Identify which cell holds the provided text, then report its [x, y] central coordinate. 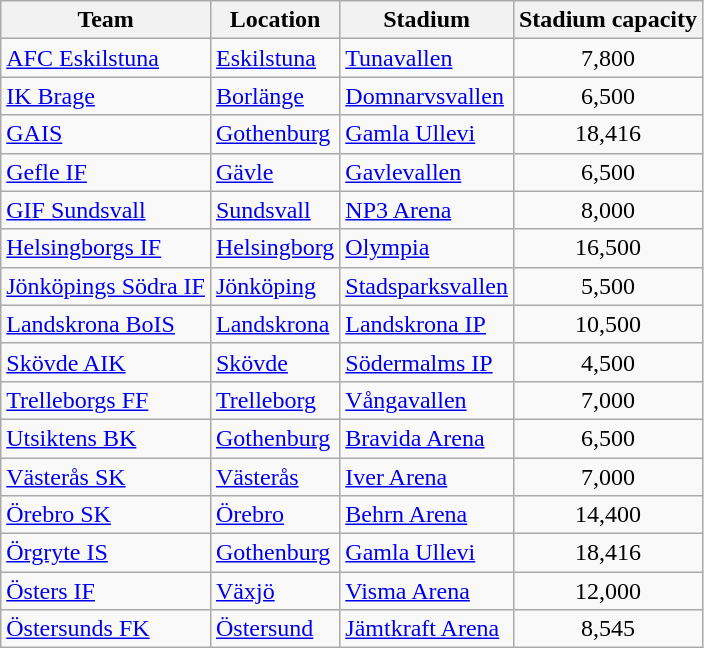
Landskrona BoIS [106, 324]
Västerås SK [106, 477]
Jönköping [274, 286]
Location [274, 20]
Jämtkraft Arena [427, 629]
Gavlevallen [427, 172]
Landskrona [274, 324]
Stadium [427, 20]
Skövde AIK [106, 362]
Östers IF [106, 591]
Stadium capacity [608, 20]
Utsiktens BK [106, 438]
Örebro SK [106, 515]
Stadsparksvallen [427, 286]
NP3 Arena [427, 210]
Gefle IF [106, 172]
Helsingborgs IF [106, 248]
12,000 [608, 591]
4,500 [608, 362]
GIF Sundsvall [106, 210]
Örgryte IS [106, 553]
AFC Eskilstuna [106, 58]
Bravida Arena [427, 438]
Visma Arena [427, 591]
Tunavallen [427, 58]
Iver Arena [427, 477]
8,545 [608, 629]
Borlänge [274, 96]
14,400 [608, 515]
Jönköpings Södra IF [106, 286]
GAIS [106, 134]
Östersunds FK [106, 629]
Trelleborg [274, 400]
Östersund [274, 629]
Skövde [274, 362]
Örebro [274, 515]
7,800 [608, 58]
Behrn Arena [427, 515]
Södermalms IP [427, 362]
Västerås [274, 477]
16,500 [608, 248]
Team [106, 20]
Gävle [274, 172]
Vångavallen [427, 400]
Domnarvsvallen [427, 96]
Sundsvall [274, 210]
10,500 [608, 324]
5,500 [608, 286]
IK Brage [106, 96]
Eskilstuna [274, 58]
8,000 [608, 210]
Landskrona IP [427, 324]
Helsingborg [274, 248]
Trelleborgs FF [106, 400]
Växjö [274, 591]
Olympia [427, 248]
